Detect which cell encompasses the target text, then output its [X, Y] center coordinate. 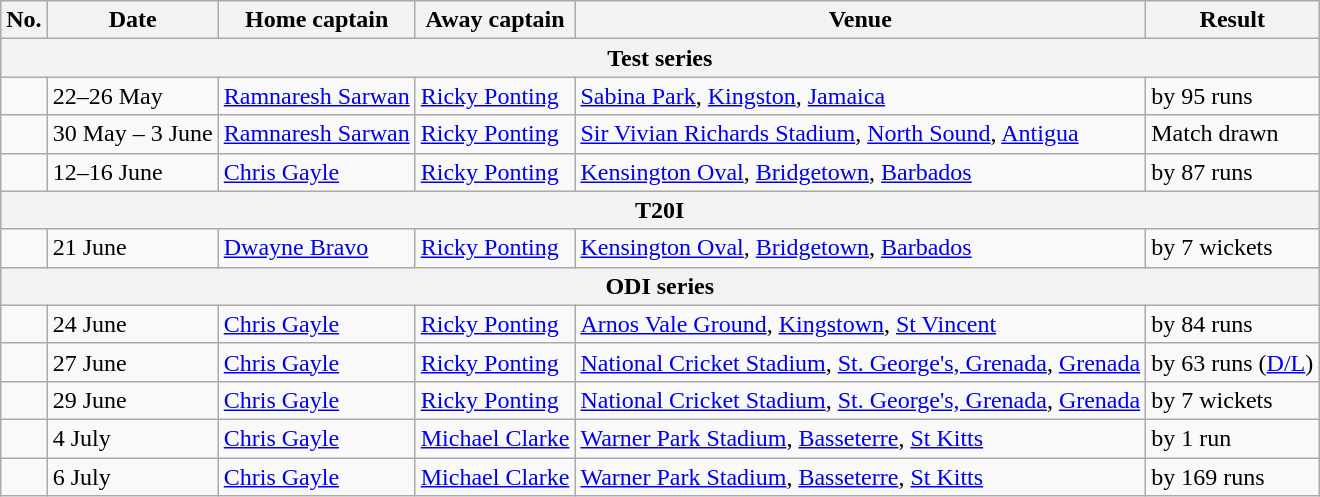
22–26 May [132, 96]
4 July [132, 438]
by 169 runs [1232, 477]
Date [132, 20]
by 1 run [1232, 438]
27 June [132, 362]
12–16 June [132, 172]
Test series [660, 58]
Match drawn [1232, 134]
by 87 runs [1232, 172]
by 84 runs [1232, 324]
Home captain [316, 20]
Away captain [495, 20]
Arnos Vale Ground, Kingstown, St Vincent [860, 324]
Dwayne Bravo [316, 248]
Result [1232, 20]
Venue [860, 20]
21 June [132, 248]
by 95 runs [1232, 96]
by 63 runs (D/L) [1232, 362]
Sir Vivian Richards Stadium, North Sound, Antigua [860, 134]
T20I [660, 210]
24 June [132, 324]
ODI series [660, 286]
30 May – 3 June [132, 134]
Sabina Park, Kingston, Jamaica [860, 96]
No. [24, 20]
29 June [132, 400]
6 July [132, 477]
